Detect which cell encompasses the target text, then output its (x, y) center coordinate. 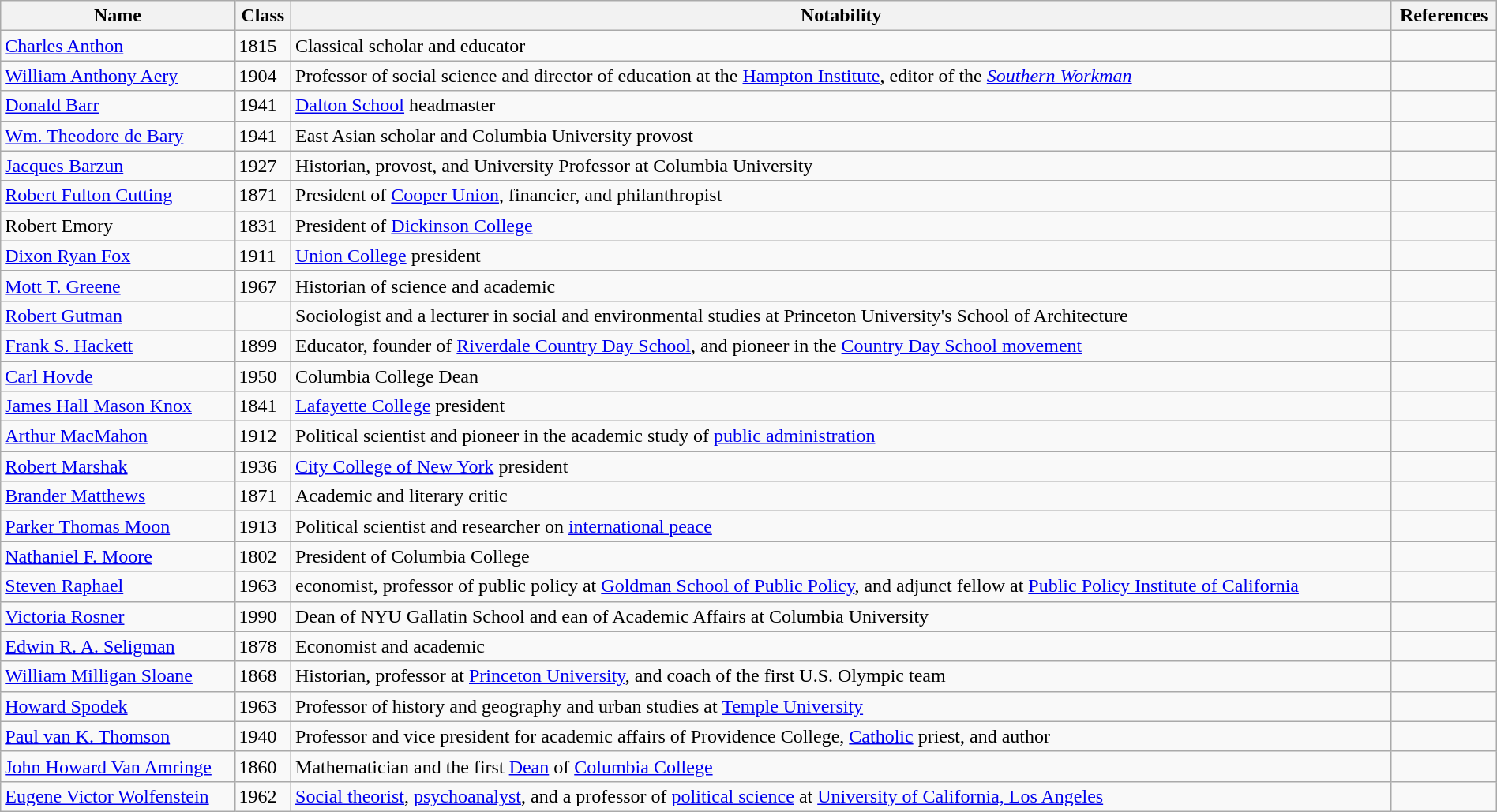
Columbia College Dean (842, 376)
Educator, founder of Riverdale Country Day School, and pioneer in the Country Day School movement (842, 346)
1815 (262, 46)
Paul van K. Thomson (118, 736)
Historian, professor at Princeton University, and coach of the first U.S. Olympic team (842, 676)
John Howard Van Amringe (118, 766)
Edwin R. A. Seligman (118, 646)
Jacques Barzun (118, 166)
Howard Spodek (118, 706)
1878 (262, 646)
1967 (262, 286)
President of Cooper Union, financier, and philanthropist (842, 196)
Donald Barr (118, 106)
1913 (262, 526)
1912 (262, 436)
Political scientist and researcher on international peace (842, 526)
1899 (262, 346)
1868 (262, 676)
1990 (262, 616)
City College of New York president (842, 466)
Robert Emory (118, 226)
President of Columbia College (842, 556)
Robert Gutman (118, 316)
1860 (262, 766)
Mott T. Greene (118, 286)
1940 (262, 736)
Robert Fulton Cutting (118, 196)
1950 (262, 376)
Wm. Theodore de Bary (118, 136)
Professor of history and geography and urban studies at Temple University (842, 706)
Name (118, 16)
Union College president (842, 256)
1911 (262, 256)
Mathematician and the first Dean of Columbia College (842, 766)
James Hall Mason Knox (118, 406)
Frank S. Hackett (118, 346)
Historian, provost, and University Professor at Columbia University (842, 166)
Dixon Ryan Fox (118, 256)
Robert Marshak (118, 466)
President of Dickinson College (842, 226)
Dalton School headmaster (842, 106)
1831 (262, 226)
Eugene Victor Wolfenstein (118, 796)
Professor of social science and director of education at the Hampton Institute, editor of the Southern Workman (842, 76)
Parker Thomas Moon (118, 526)
Academic and literary critic (842, 496)
Classical scholar and educator (842, 46)
1936 (262, 466)
Sociologist and a lecturer in social and environmental studies at Princeton University's School of Architecture (842, 316)
Economist and academic (842, 646)
William Anthony Aery (118, 76)
References (1443, 16)
Historian of science and academic (842, 286)
Nathaniel F. Moore (118, 556)
East Asian scholar and Columbia University provost (842, 136)
1904 (262, 76)
1841 (262, 406)
Social theorist, psychoanalyst, and a professor of political science at University of California, Los Angeles (842, 796)
Dean of NYU Gallatin School and ean of Academic Affairs at Columbia University (842, 616)
Victoria Rosner (118, 616)
Charles Anthon (118, 46)
Arthur MacMahon (118, 436)
Carl Hovde (118, 376)
William Milligan Sloane (118, 676)
Lafayette College president (842, 406)
Notability (842, 16)
Professor and vice president for academic affairs of Providence College, Catholic priest, and author (842, 736)
Class (262, 16)
Political scientist and pioneer in the academic study of public administration (842, 436)
Brander Matthews (118, 496)
economist, professor of public policy at Goldman School of Public Policy, and adjunct fellow at Public Policy Institute of California (842, 586)
1962 (262, 796)
1802 (262, 556)
1927 (262, 166)
Steven Raphael (118, 586)
